Detect which cell encompasses the target text, then output its [X, Y] center coordinate. 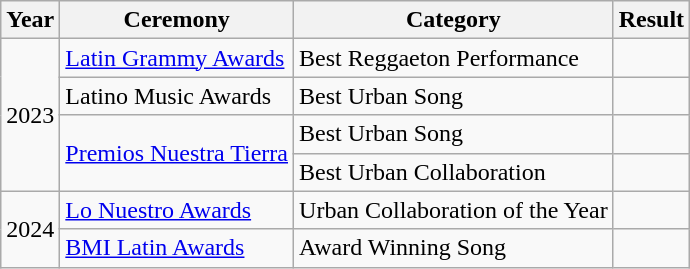
Ceremony [177, 20]
Best Urban Collaboration [454, 172]
Latino Music Awards [177, 96]
Latin Grammy Awards [177, 58]
2023 [30, 115]
Award Winning Song [454, 248]
2024 [30, 229]
Year [30, 20]
Result [651, 20]
Premios Nuestra Tierra [177, 153]
Urban Collaboration of the Year [454, 210]
Category [454, 20]
Best Reggaeton Performance [454, 58]
BMI Latin Awards [177, 248]
Lo Nuestro Awards [177, 210]
